Return (X, Y) of the center of cell containing provided text 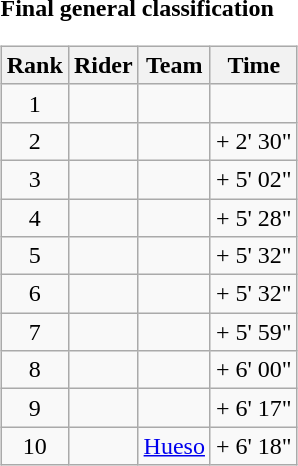
+ 5' 59" (254, 332)
Time (254, 65)
+ 6' 17" (254, 408)
10 (34, 446)
2 (34, 141)
+ 2' 30" (254, 141)
4 (34, 217)
9 (34, 408)
1 (34, 103)
8 (34, 370)
Rider (103, 65)
7 (34, 332)
Hueso (174, 446)
+ 5' 28" (254, 217)
6 (34, 294)
5 (34, 256)
+ 6' 00" (254, 370)
Rank (34, 65)
Team (174, 65)
+ 6' 18" (254, 446)
3 (34, 179)
+ 5' 02" (254, 179)
